Determine the (X, Y) coordinate at the center of the cell enclosing the given text.  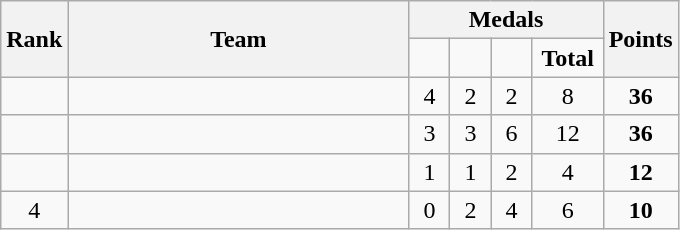
Rank (34, 39)
0 (430, 210)
8 (568, 96)
Medals (506, 20)
10 (640, 210)
Total (568, 58)
Team (238, 39)
Points (640, 39)
